Capture the cell that displays the provided text and extract its [x, y] central coordinate. 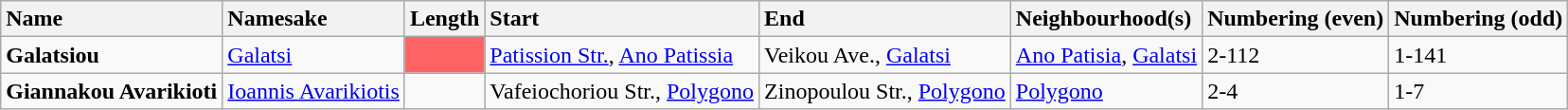
Length [444, 19]
Ano Patisia, Galatsi [1106, 55]
Vafeiochoriou Str., Polygono [622, 91]
1-7 [1479, 91]
Numbering (odd) [1479, 19]
Galatsi [314, 55]
Zinopoulou Str., Polygono [885, 91]
Numbering (even) [1295, 19]
2-4 [1295, 91]
Start [622, 19]
Name [112, 19]
1-141 [1479, 55]
Patission Str., Ano Patissia [622, 55]
2-112 [1295, 55]
Namesake [314, 19]
End [885, 19]
Veikou Ave., Galatsi [885, 55]
Neighbourhood(s) [1106, 19]
Polygono [1106, 91]
Ioannis Avarikiotis [314, 91]
Giannakou Avarikioti [112, 91]
Galatsiou [112, 55]
